Return (X, Y) of the center of cell containing provided text 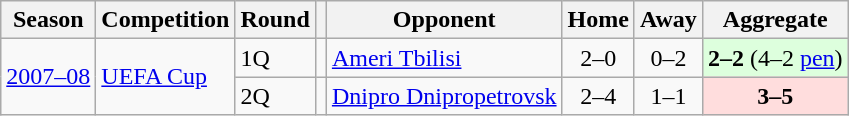
0–2 (668, 58)
Dnipro Dnipropetrovsk (444, 96)
UEFA Cup (166, 77)
1Q (275, 58)
Round (275, 20)
Away (668, 20)
Aggregate (775, 20)
Season (48, 20)
2Q (275, 96)
Home (598, 20)
2–0 (598, 58)
2–2 (4–2 pen) (775, 58)
3–5 (775, 96)
2–4 (598, 96)
Opponent (444, 20)
Ameri Tbilisi (444, 58)
2007–08 (48, 77)
1–1 (668, 96)
Competition (166, 20)
